Identify which cell holds the provided text, then report its [x, y] central coordinate. 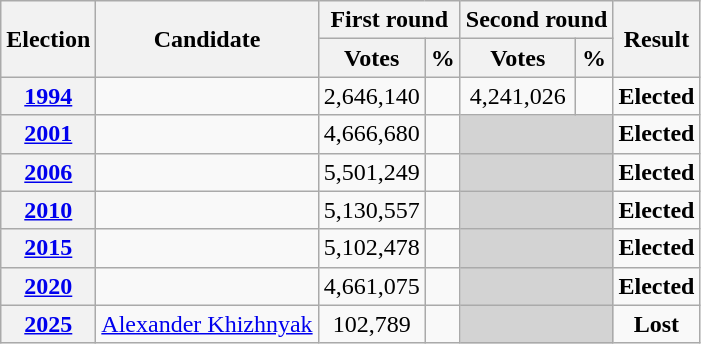
Second round [536, 20]
4,661,075 [372, 286]
Candidate [207, 39]
Lost [656, 324]
1994 [48, 96]
Election [48, 39]
2015 [48, 248]
2001 [48, 134]
5,130,557 [372, 210]
102,789 [372, 324]
5,102,478 [372, 248]
2020 [48, 286]
Result [656, 39]
4,241,026 [518, 96]
2006 [48, 172]
First round [389, 20]
2010 [48, 210]
Alexander Khizhnyak [207, 324]
2,646,140 [372, 96]
4,666,680 [372, 134]
2025 [48, 324]
5,501,249 [372, 172]
